Capture the cell that displays the provided text and extract its (x, y) central coordinate. 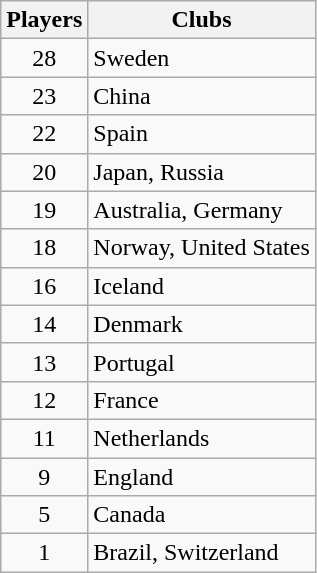
1 (44, 553)
23 (44, 96)
Australia, Germany (202, 210)
Brazil, Switzerland (202, 553)
Players (44, 20)
Norway, United States (202, 248)
France (202, 400)
Netherlands (202, 438)
14 (44, 324)
Denmark (202, 324)
England (202, 477)
20 (44, 172)
Portugal (202, 362)
Japan, Russia (202, 172)
Clubs (202, 20)
22 (44, 134)
Sweden (202, 58)
18 (44, 248)
11 (44, 438)
Canada (202, 515)
19 (44, 210)
16 (44, 286)
Iceland (202, 286)
9 (44, 477)
28 (44, 58)
China (202, 96)
12 (44, 400)
Spain (202, 134)
5 (44, 515)
13 (44, 362)
